Determine the [X, Y] coordinate at the center of the cell enclosing the given text.  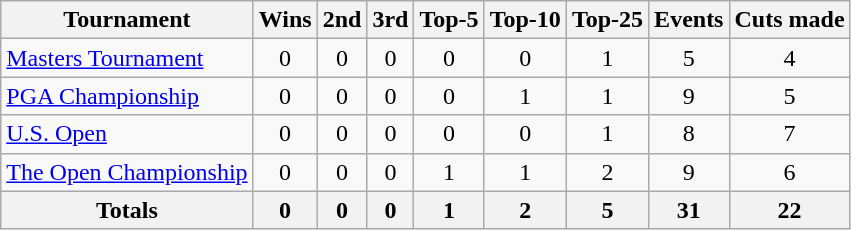
U.S. Open [127, 134]
Top-5 [449, 20]
2nd [342, 20]
Top-10 [525, 20]
8 [689, 134]
3rd [390, 20]
Events [689, 20]
7 [790, 134]
6 [790, 172]
Top-25 [607, 20]
22 [790, 210]
PGA Championship [127, 96]
Tournament [127, 20]
4 [790, 58]
Totals [127, 210]
Wins [285, 20]
31 [689, 210]
The Open Championship [127, 172]
Cuts made [790, 20]
Masters Tournament [127, 58]
